Find where the given text appears and provide that cell's center as (x, y) coordinate. 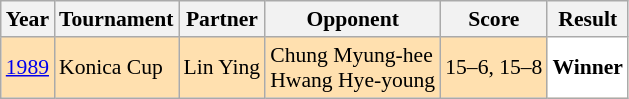
Tournament (116, 19)
Winner (588, 68)
Chung Myung-hee Hwang Hye-young (352, 68)
Result (588, 19)
Opponent (352, 19)
Year (28, 19)
15–6, 15–8 (494, 68)
Konica Cup (116, 68)
Score (494, 19)
Lin Ying (222, 68)
1989 (28, 68)
Partner (222, 19)
